Return the [X, Y] coordinate for the center point of the cell that contains the specified text.  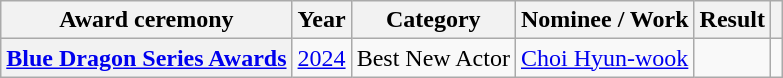
Result [732, 20]
Best New Actor [433, 58]
Blue Dragon Series Awards [146, 58]
Category [433, 20]
Nominee / Work [604, 20]
2024 [322, 58]
Choi Hyun-wook [604, 58]
Award ceremony [146, 20]
Year [322, 20]
